Find where the given text appears and provide that cell's center as (x, y) coordinate. 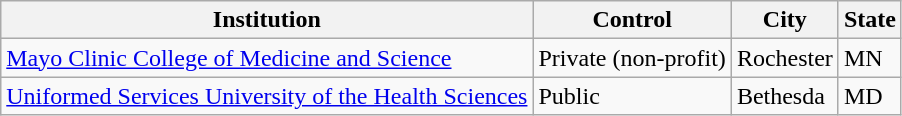
City (784, 20)
State (870, 20)
Bethesda (784, 96)
Rochester (784, 58)
Public (632, 96)
Private (non-profit) (632, 58)
MN (870, 58)
Institution (267, 20)
Uniformed Services University of the Health Sciences (267, 96)
Mayo Clinic College of Medicine and Science (267, 58)
Control (632, 20)
MD (870, 96)
